Find where the given text appears and provide that cell's center as [X, Y] coordinate. 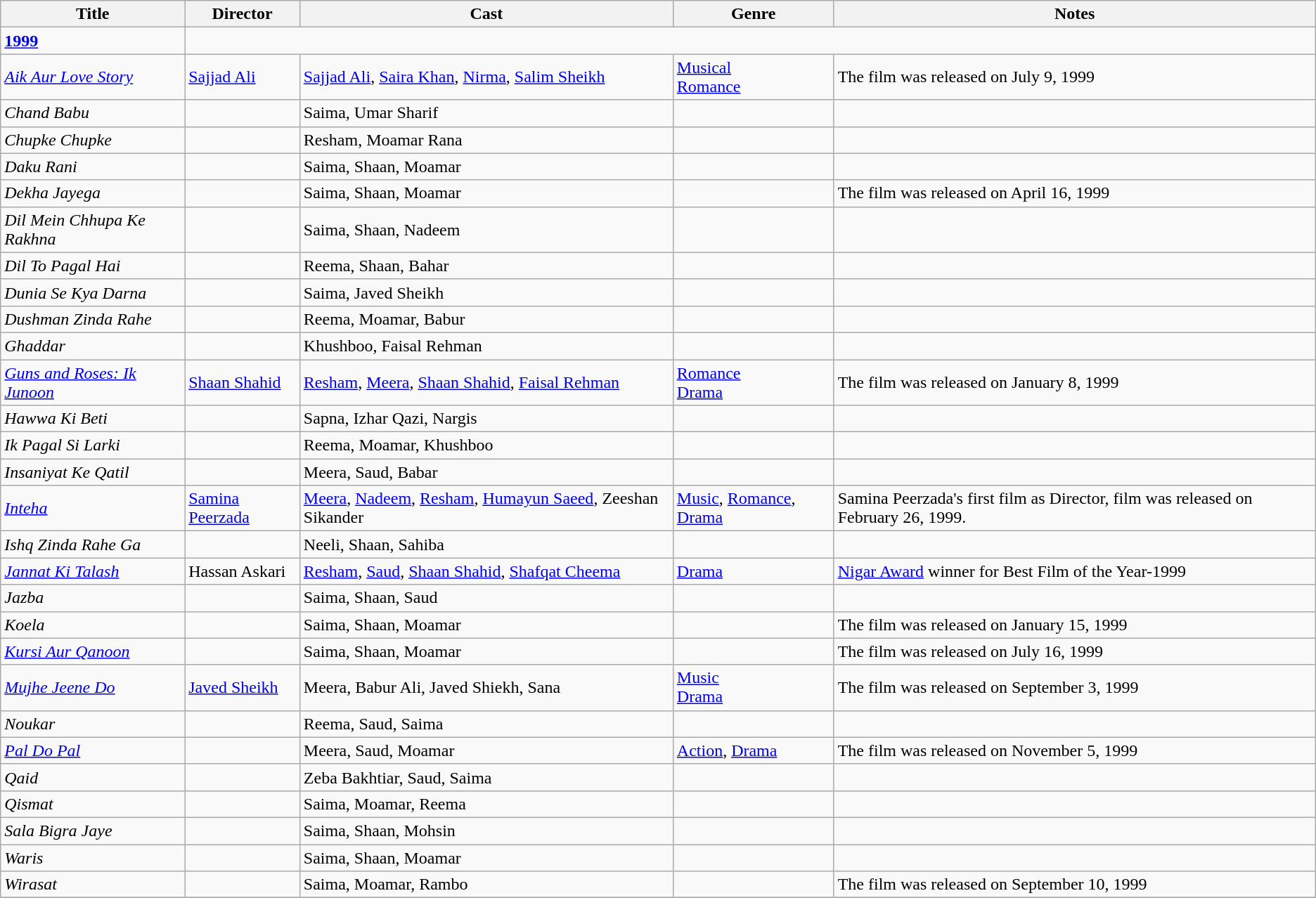
Action, Drama [754, 750]
1999 [93, 41]
Resham, Moamar Rana [486, 140]
Dil To Pagal Hai [93, 266]
Guns and Roses: Ik Junoon [93, 382]
Insaniyat Ke Qatil [93, 472]
Dekha Jayega [93, 193]
MusicalRomance [754, 77]
Saima, Shaan, Saud [486, 598]
The film was released on September 3, 1999 [1074, 687]
Drama [754, 571]
Ishq Zinda Rahe Ga [93, 545]
The film was released on January 15, 1999 [1074, 625]
Samina Peerzada [243, 509]
Title [93, 14]
Javed Sheikh [243, 687]
Mujhe Jeene Do [93, 687]
Wirasat [93, 885]
Saima, Moamar, Rambo [486, 885]
Chand Babu [93, 113]
Meera, Saud, Moamar [486, 750]
Dunia Se Kya Darna [93, 292]
The film was released on July 16, 1999 [1074, 651]
Qaid [93, 777]
The film was released on November 5, 1999 [1074, 750]
Dil Mein Chhupa Ke Rakhna [93, 229]
MusicDrama [754, 687]
Saima, Shaan, Mohsin [486, 831]
Saima, Shaan, Nadeem [486, 229]
Saima, Umar Sharif [486, 113]
The film was released on January 8, 1999 [1074, 382]
Hassan Askari [243, 571]
Ik Pagal Si Larki [93, 445]
Dushman Zinda Rahe [93, 319]
Nigar Award winner for Best Film of the Year-1999 [1074, 571]
Chupke Chupke [93, 140]
Samina Peerzada's first film as Director, film was released on February 26, 1999. [1074, 509]
Meera, Saud, Babar [486, 472]
Kursi Aur Qanoon [93, 651]
Reema, Moamar, Babur [486, 319]
Saima, Javed Sheikh [486, 292]
The film was released on July 9, 1999 [1074, 77]
Resham, Saud, Shaan Shahid, Shafqat Cheema [486, 571]
The film was released on April 16, 1999 [1074, 193]
Shaan Shahid [243, 382]
The film was released on September 10, 1999 [1074, 885]
Qismat [93, 804]
Khushboo, Faisal Rehman [486, 346]
Meera, Babur Ali, Javed Shiekh, Sana [486, 687]
Waris [93, 858]
Jazba [93, 598]
Jannat Ki Talash [93, 571]
Reema, Saud, Saima [486, 724]
Director [243, 14]
Cast [486, 14]
Music, Romance, Drama [754, 509]
Noukar [93, 724]
Neeli, Shaan, Sahiba [486, 545]
Zeba Bakhtiar, Saud, Saima [486, 777]
Reema, Shaan, Bahar [486, 266]
Meera, Nadeem, Resham, Humayun Saeed, Zeeshan Sikander [486, 509]
Aik Aur Love Story [93, 77]
Notes [1074, 14]
Ghaddar [93, 346]
Pal Do Pal [93, 750]
Sajjad Ali, Saira Khan, Nirma, Salim Sheikh [486, 77]
Koela [93, 625]
Genre [754, 14]
Sala Bigra Jaye [93, 831]
Resham, Meera, Shaan Shahid, Faisal Rehman [486, 382]
Inteha [93, 509]
Sapna, Izhar Qazi, Nargis [486, 419]
Daku Rani [93, 167]
Saima, Moamar, Reema [486, 804]
Reema, Moamar, Khushboo [486, 445]
RomanceDrama [754, 382]
Sajjad Ali [243, 77]
Hawwa Ki Beti [93, 419]
